Detect which cell encompasses the target text, then output its (x, y) center coordinate. 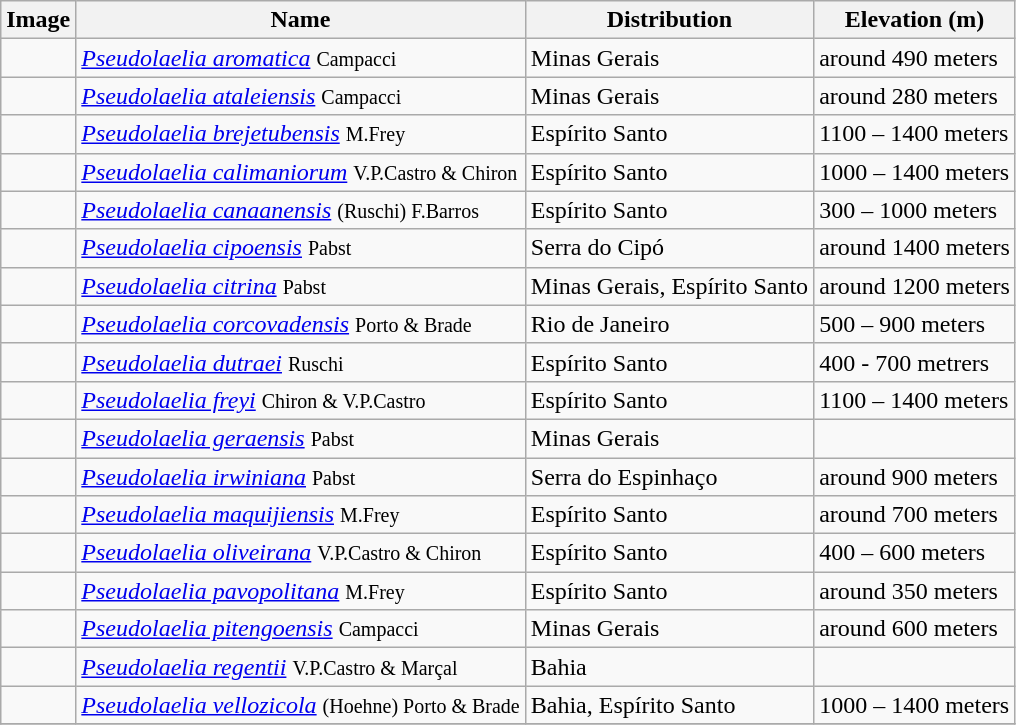
Pseudolaelia freyi Chiron & V.P.Castro (300, 400)
Pseudolaelia pavopolitana M.Frey (300, 591)
Pseudolaelia regentii V.P.Castro & Marçal (300, 667)
Pseudolaelia vellozicola (Hoehne) Porto & Brade (300, 705)
Bahia, Espírito Santo (669, 705)
Pseudolaelia oliveirana V.P.Castro & Chiron (300, 553)
Pseudolaelia canaanensis (Ruschi) F.Barros (300, 210)
Pseudolaelia dutraei Ruschi (300, 362)
Minas Gerais, Espírito Santo (669, 286)
Pseudolaelia corcovadensis Porto & Brade (300, 324)
Pseudolaelia aromatica Campacci (300, 58)
Pseudolaelia maquijiensis M.Frey (300, 515)
Distribution (669, 20)
around 600 meters (915, 629)
around 700 meters (915, 515)
Pseudolaelia ataleiensis Campacci (300, 96)
around 1400 meters (915, 248)
Pseudolaelia cipoensis Pabst (300, 248)
Serra do Espinhaço (669, 477)
around 900 meters (915, 477)
Pseudolaelia irwiniana Pabst (300, 477)
around 280 meters (915, 96)
around 1200 meters (915, 286)
around 490 meters (915, 58)
Pseudolaelia pitengoensis Campacci (300, 629)
Pseudolaelia brejetubensis M.Frey (300, 134)
500 – 900 meters (915, 324)
300 – 1000 meters (915, 210)
around 350 meters (915, 591)
Pseudolaelia geraensis Pabst (300, 438)
Rio de Janeiro (669, 324)
Elevation (m) (915, 20)
Pseudolaelia calimaniorum V.P.Castro & Chiron (300, 172)
Bahia (669, 667)
400 - 700 metrers (915, 362)
400 – 600 meters (915, 553)
Pseudolaelia citrina Pabst (300, 286)
Image (38, 20)
Serra do Cipó (669, 248)
Name (300, 20)
